Identify which cell holds the provided text, then report its (x, y) central coordinate. 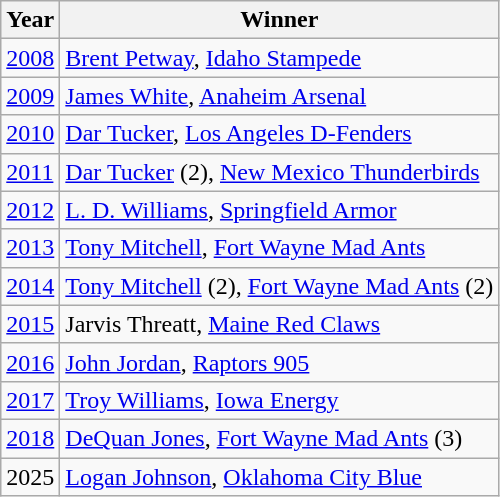
Brent Petway, Idaho Stampede (280, 58)
Winner (280, 20)
Troy Williams, Iowa Energy (280, 400)
2017 (30, 400)
2018 (30, 438)
Dar Tucker, Los Angeles D-Fenders (280, 134)
2012 (30, 210)
2013 (30, 248)
James White, Anaheim Arsenal (280, 96)
2011 (30, 172)
Dar Tucker (2), New Mexico Thunderbirds (280, 172)
2010 (30, 134)
2009 (30, 96)
Tony Mitchell (2), Fort Wayne Mad Ants (2) (280, 286)
Year (30, 20)
DeQuan Jones, Fort Wayne Mad Ants (3) (280, 438)
2015 (30, 324)
2008 (30, 58)
2014 (30, 286)
Tony Mitchell, Fort Wayne Mad Ants (280, 248)
Logan Johnson, Oklahoma City Blue (280, 477)
2016 (30, 362)
John Jordan, Raptors 905 (280, 362)
Jarvis Threatt, Maine Red Claws (280, 324)
L. D. Williams, Springfield Armor (280, 210)
2025 (30, 477)
